Scan for the cell matching the given text and deliver its (X, Y) coordinate at center. 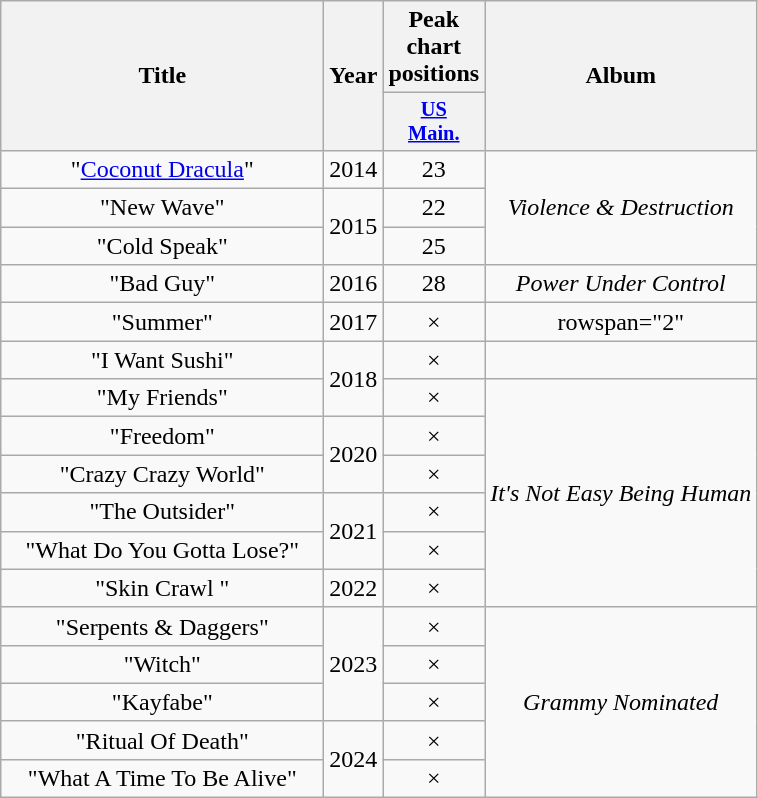
2015 (354, 227)
Violence & Destruction (621, 207)
Power Under Control (621, 284)
Album (621, 76)
2018 (354, 379)
USMain. (434, 122)
2022 (354, 588)
"Kayfabe" (162, 702)
Peak chart positions (434, 47)
"Summer" (162, 322)
"My Friends" (162, 398)
"Witch" (162, 664)
"Crazy Crazy World" (162, 474)
"New Wave" (162, 208)
"Bad Guy" (162, 284)
2023 (354, 664)
"Coconut Dracula" (162, 169)
rowspan="2" (621, 322)
Grammy Nominated (621, 702)
"What A Time To Be Alive" (162, 778)
"Serpents & Daggers" (162, 626)
"Ritual Of Death" (162, 740)
"Skin Crawl " (162, 588)
"I Want Sushi" (162, 360)
It's Not Easy Being Human (621, 493)
2014 (354, 169)
2017 (354, 322)
Title (162, 76)
2024 (354, 759)
"The Outsider" (162, 512)
"What Do You Gotta Lose?" (162, 550)
Year (354, 76)
"Cold Speak" (162, 246)
22 (434, 208)
2021 (354, 531)
2020 (354, 455)
23 (434, 169)
2016 (354, 284)
"Freedom" (162, 436)
28 (434, 284)
25 (434, 246)
